Capture the cell that displays the provided text and extract its (X, Y) central coordinate. 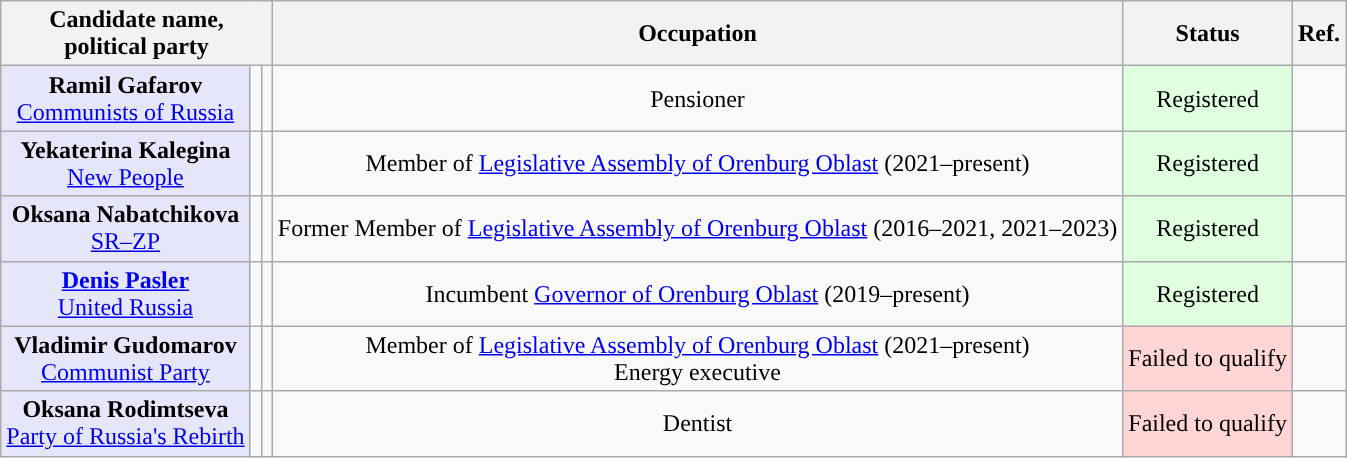
Oksana NabatchikovaSR–ZP (126, 228)
Candidate name,political party (137, 34)
Incumbent Governor of Orenburg Oblast (2019–present) (697, 294)
Ramil GafarovCommunists of Russia (126, 98)
Pensioner (697, 98)
Status (1208, 34)
Member of Legislative Assembly of Orenburg Oblast (2021–present) (697, 164)
Denis PaslerUnited Russia (126, 294)
Member of Legislative Assembly of Orenburg Oblast (2021–present)Energy executive (697, 358)
Dentist (697, 424)
Oksana RodimtsevaParty of Russia's Rebirth (126, 424)
Former Member of Legislative Assembly of Orenburg Oblast (2016–2021, 2021–2023) (697, 228)
Occupation (697, 34)
Yekaterina KaleginaNew People (126, 164)
Ref. (1318, 34)
Vladimir GudomarovCommunist Party (126, 358)
